Detect which cell encompasses the target text, then output its [X, Y] center coordinate. 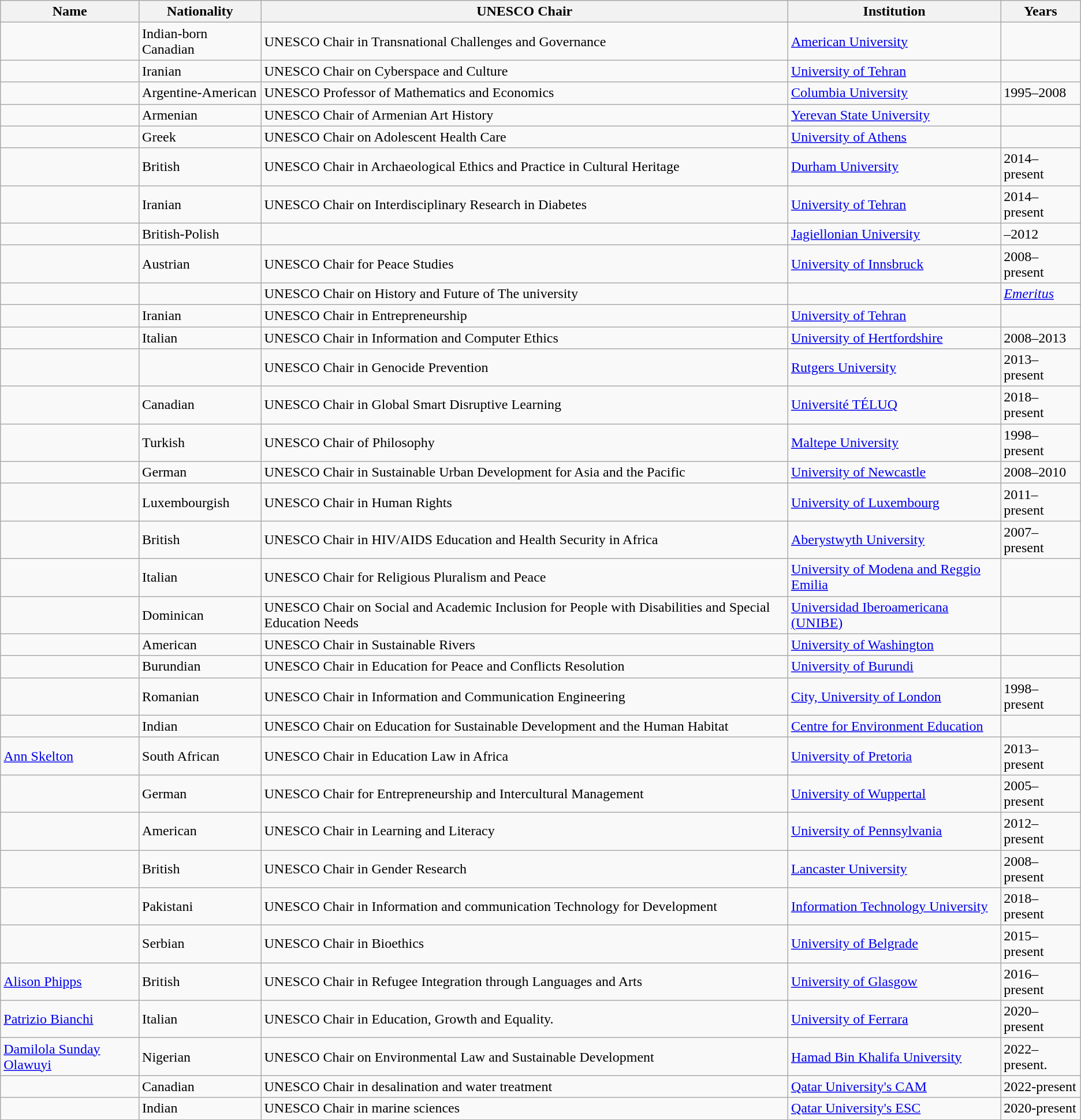
2020–present [1041, 1019]
2020-present [1041, 1108]
Maltepe University [894, 442]
UNESCO Chair for Religious Pluralism and Peace [524, 578]
Greek [200, 137]
UNESCO Chair in Education, Growth and Equality. [524, 1019]
Ann Skelton [70, 756]
1995–2008 [1041, 93]
UNESCO Chair on Education for Sustainable Development and the Human Habitat [524, 726]
Damilola Sunday Olawuyi [70, 1057]
UNESCO Chair in Sustainable Rivers [524, 645]
UNESCO Chair in Genocide Prevention [524, 367]
UNESCO Chair on Interdisciplinary Research in Diabetes [524, 204]
UNESCO Chair for Entrepreneurship and Intercultural Management [524, 794]
University of Pennsylvania [894, 831]
UNESCO Chair in Refugee Integration through Languages and Arts [524, 982]
2008–2013 [1041, 338]
Serbian [200, 944]
Luxembourgish [200, 503]
Rutgers University [894, 367]
University of Athens [894, 137]
British-Polish [200, 234]
Jagiellonian University [894, 234]
2016–present [1041, 982]
University of Burundi [894, 667]
2011–present [1041, 503]
2022–present. [1041, 1057]
UNESCO Chair in Archaeological Ethics and Practice in Cultural Heritage [524, 166]
UNESCO Chair in desalination and water treatment [524, 1086]
University of Belgrade [894, 944]
Argentine-American [200, 93]
Burundian [200, 667]
Hamad Bin Khalifa University [894, 1057]
2012–present [1041, 831]
UNESCO Chair on Social and Academic Inclusion for People with Disabilities and Special Education Needs [524, 615]
Universidad Iberoamericana (UNIBE) [894, 615]
UNESCO Chair for Peace Studies [524, 263]
Alison Phipps [70, 982]
Qatar University's CAM [894, 1086]
UNESCO Chair of Armenian Art History [524, 115]
2015–present [1041, 944]
Centre for Environment Education [894, 726]
University of Hertfordshire [894, 338]
University of Luxembourg [894, 503]
UNESCO Chair in Bioethics [524, 944]
UNESCO Chair in Global Smart Disruptive Learning [524, 405]
–2012 [1041, 234]
University of Wuppertal [894, 794]
2007–present [1041, 539]
Indian-born Canadian [200, 42]
Austrian [200, 263]
Dominican [200, 615]
Name [70, 12]
UNESCO Chair in Education for Peace and Conflicts Resolution [524, 667]
UNESCO Chair in Human Rights [524, 503]
Yerevan State University [894, 115]
UNESCO Chair in Information and Communication Engineering [524, 697]
University of Pretoria [894, 756]
Patrizio Bianchi [70, 1019]
UNESCO Chair [524, 12]
2022-present [1041, 1086]
University of Newcastle [894, 472]
University of Washington [894, 645]
Emeritus [1041, 293]
South African [200, 756]
Qatar University's ESC [894, 1108]
UNESCO Chair on Cyberspace and Culture [524, 71]
UNESCO Chair in Sustainable Urban Development for Asia and the Pacific [524, 472]
Université TÉLUQ [894, 405]
Armenian [200, 115]
Columbia University [894, 93]
UNESCO Chair in Entrepreneurship [524, 315]
American University [894, 42]
UNESCO Chair in Learning and Literacy [524, 831]
University of Innsbruck [894, 263]
UNESCO Chair in HIV/AIDS Education and Health Security in Africa [524, 539]
Lancaster University [894, 869]
UNESCO Chair on Environmental Law and Sustainable Development [524, 1057]
Nigerian [200, 1057]
Institution [894, 12]
Turkish [200, 442]
UNESCO Chair in Education Law in Africa [524, 756]
UNESCO Chair in Transnational Challenges and Governance [524, 42]
UNESCO Chair in Information and Computer Ethics [524, 338]
Durham University [894, 166]
UNESCO Chair in Information and communication Technology for Development [524, 907]
University of Ferrara [894, 1019]
UNESCO Chair of Philosophy [524, 442]
2005–present [1041, 794]
Pakistani [200, 907]
Aberystwyth University [894, 539]
University of Glasgow [894, 982]
Information Technology University [894, 907]
Years [1041, 12]
City, University of London [894, 697]
UNESCO Chair in Gender Research [524, 869]
UNESCO Professor of Mathematics and Economics [524, 93]
2008–2010 [1041, 472]
Romanian [200, 697]
UNESCO Chair on Adolescent Health Care [524, 137]
University of Modena and Reggio Emilia [894, 578]
UNESCO Chair in marine sciences [524, 1108]
UNESCO Chair on History and Future of The university [524, 293]
Nationality [200, 12]
